Scan for the cell matching the given text and deliver its (x, y) coordinate at center. 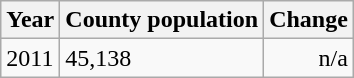
County population (162, 20)
n/a (309, 58)
2011 (30, 58)
45,138 (162, 58)
Year (30, 20)
Change (309, 20)
